Return [X, Y] of the center of cell containing provided text 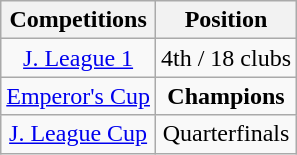
Position [226, 20]
J. League Cup [78, 134]
Competitions [78, 20]
Quarterfinals [226, 134]
J. League 1 [78, 58]
Emperor's Cup [78, 96]
4th / 18 clubs [226, 58]
Champions [226, 96]
